For the text-containing cell, return its midpoint in [X, Y] coordinate format. 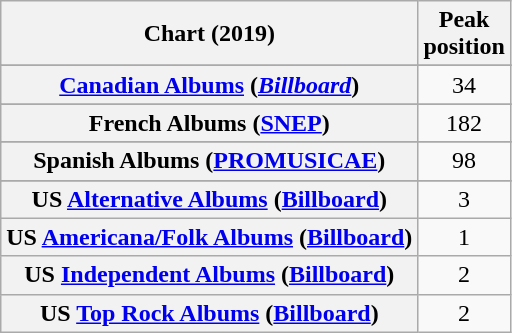
3 [464, 199]
Peakposition [464, 34]
US Independent Albums (Billboard) [210, 275]
34 [464, 85]
US Americana/Folk Albums (Billboard) [210, 237]
98 [464, 161]
Canadian Albums (Billboard) [210, 85]
182 [464, 123]
1 [464, 237]
French Albums (SNEP) [210, 123]
US Top Rock Albums (Billboard) [210, 313]
US Alternative Albums (Billboard) [210, 199]
Chart (2019) [210, 34]
Spanish Albums (PROMUSICAE) [210, 161]
